Identify which cell holds the provided text, then report its [X, Y] central coordinate. 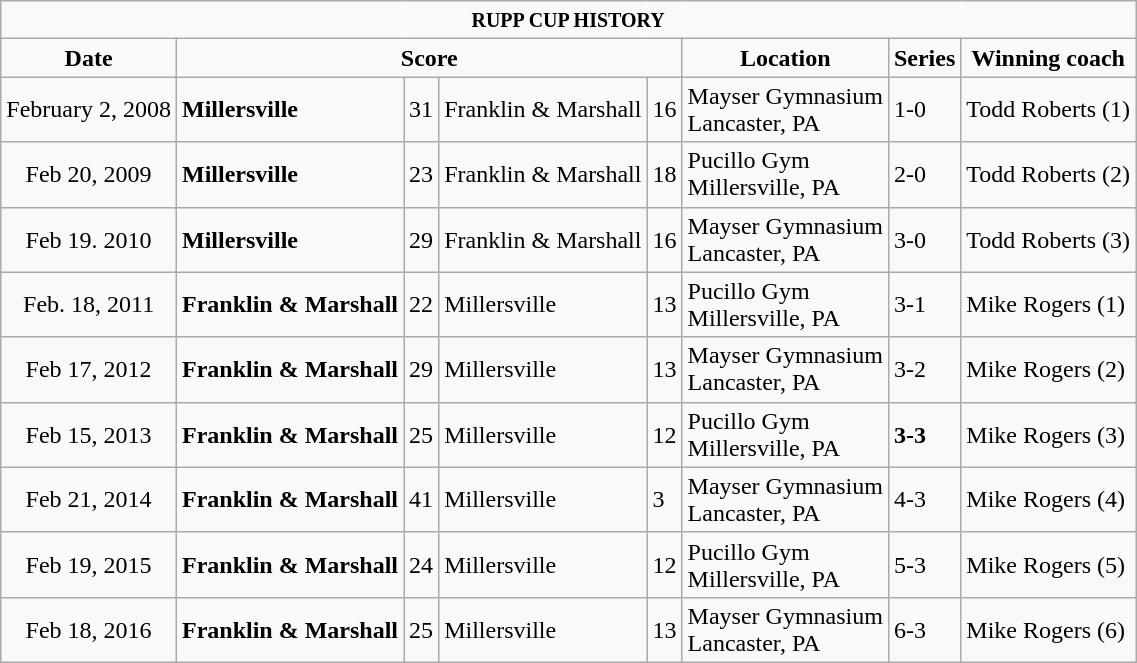
3-0 [924, 240]
Score [429, 58]
Feb 18, 2016 [89, 630]
Feb. 18, 2011 [89, 304]
Feb 19, 2015 [89, 564]
2-0 [924, 174]
February 2, 2008 [89, 110]
Series [924, 58]
3-3 [924, 434]
24 [422, 564]
4-3 [924, 500]
41 [422, 500]
Date [89, 58]
23 [422, 174]
Location [785, 58]
3-2 [924, 370]
Winning coach [1048, 58]
3 [664, 500]
22 [422, 304]
Mike Rogers (6) [1048, 630]
6-3 [924, 630]
Todd Roberts (1) [1048, 110]
Feb 21, 2014 [89, 500]
Feb 19. 2010 [89, 240]
5-3 [924, 564]
Mike Rogers (1) [1048, 304]
1-0 [924, 110]
Mike Rogers (5) [1048, 564]
Feb 17, 2012 [89, 370]
Todd Roberts (3) [1048, 240]
Mike Rogers (3) [1048, 434]
Todd Roberts (2) [1048, 174]
3-1 [924, 304]
Feb 15, 2013 [89, 434]
Feb 20, 2009 [89, 174]
RUPP CUP HISTORY [568, 20]
18 [664, 174]
Mike Rogers (4) [1048, 500]
31 [422, 110]
Mike Rogers (2) [1048, 370]
